Pinpoint the cell where the given text exists, returning its (X, Y) midpoint coordinate. 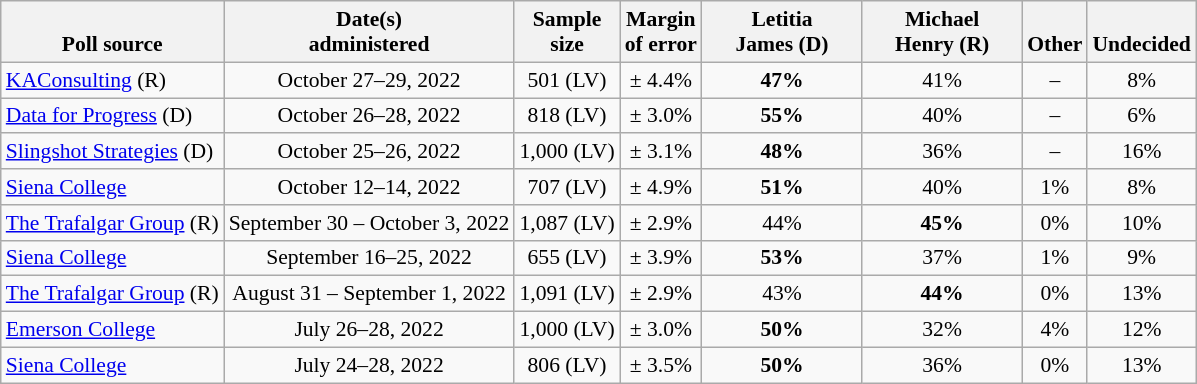
October 25–26, 2022 (370, 152)
October 26–28, 2022 (370, 116)
October 27–29, 2022 (370, 80)
MichaelHenry (R) (942, 32)
45% (942, 223)
6% (1141, 116)
September 16–25, 2022 (370, 258)
July 24–28, 2022 (370, 365)
September 30 – October 3, 2022 (370, 223)
Emerson College (112, 330)
32% (942, 330)
818 (LV) (566, 116)
July 26–28, 2022 (370, 330)
9% (1141, 258)
48% (782, 152)
Date(s)administered (370, 32)
16% (1141, 152)
Undecided (1141, 32)
1,087 (LV) (566, 223)
12% (1141, 330)
Marginof error (661, 32)
October 12–14, 2022 (370, 187)
± 4.4% (661, 80)
4% (1054, 330)
± 4.9% (661, 187)
± 3.1% (661, 152)
Poll source (112, 32)
August 31 – September 1, 2022 (370, 294)
53% (782, 258)
43% (782, 294)
806 (LV) (566, 365)
1,091 (LV) (566, 294)
KAConsulting (R) (112, 80)
Data for Progress (D) (112, 116)
55% (782, 116)
Slingshot Strategies (D) (112, 152)
501 (LV) (566, 80)
Other (1054, 32)
41% (942, 80)
707 (LV) (566, 187)
Samplesize (566, 32)
51% (782, 187)
655 (LV) (566, 258)
10% (1141, 223)
37% (942, 258)
± 3.5% (661, 365)
± 3.9% (661, 258)
LetitiaJames (D) (782, 32)
47% (782, 80)
